Output the [X, Y] coordinate of the center of the cell containing the given text.  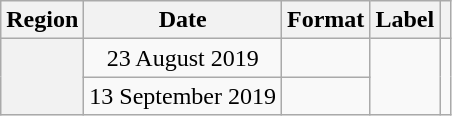
Region [42, 20]
Date [183, 20]
13 September 2019 [183, 96]
Format [326, 20]
Label [405, 20]
23 August 2019 [183, 58]
